Pinpoint the cell where the given text exists, returning its (x, y) midpoint coordinate. 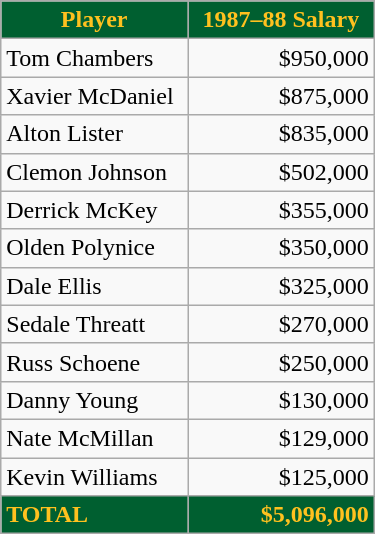
Danny Young (94, 400)
$875,000 (282, 96)
Kevin Williams (94, 477)
$835,000 (282, 134)
$350,000 (282, 248)
Sedale Threatt (94, 324)
Dale Ellis (94, 286)
Olden Polynice (94, 248)
$502,000 (282, 172)
Alton Lister (94, 134)
Clemon Johnson (94, 172)
$129,000 (282, 438)
Russ Schoene (94, 362)
Tom Chambers (94, 58)
$125,000 (282, 477)
$325,000 (282, 286)
$250,000 (282, 362)
Derrick McKey (94, 210)
$130,000 (282, 400)
Player (94, 20)
$5,096,000 (282, 515)
$950,000 (282, 58)
TOTAL (94, 515)
$355,000 (282, 210)
Nate McMillan (94, 438)
Xavier McDaniel (94, 96)
$270,000 (282, 324)
1987–88 Salary (282, 20)
